Search for the cell housing the specified text and yield its [x, y] center coordinate. 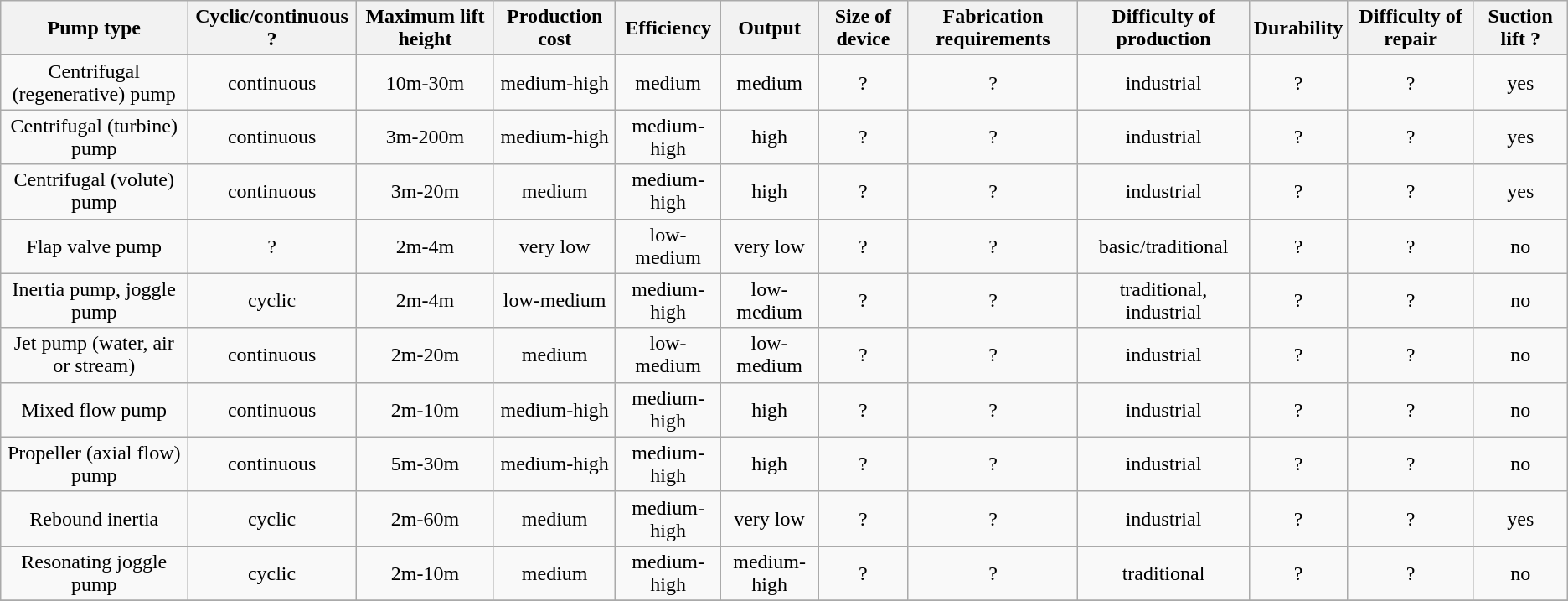
Efficiency [668, 28]
Difficulty of repair [1411, 28]
Propeller (axial flow) pump [94, 464]
Cyclic/continuous ? [272, 28]
Difficulty of production [1163, 28]
2m-20m [425, 355]
traditional, industrial [1163, 300]
Fabrication requirements [993, 28]
3m-20m [425, 191]
Centrifugal (volute) pump [94, 191]
Production cost [554, 28]
Maximum lift height [425, 28]
Output [769, 28]
Centrifugal (regenerative) pump [94, 82]
Centrifugal (turbine) pump [94, 137]
traditional [1163, 573]
3m-200m [425, 137]
Rebound inertia [94, 518]
Mixed flow pump [94, 409]
Inertia pump, joggle pump [94, 300]
Durability [1298, 28]
Resonating joggle pump [94, 573]
Size of device [863, 28]
Jet pump (water, air or stream) [94, 355]
Suction lift ? [1520, 28]
Pump type [94, 28]
basic/traditional [1163, 246]
2m-60m [425, 518]
Flap valve pump [94, 246]
5m-30m [425, 464]
10m-30m [425, 82]
